Pinpoint the cell where the given text exists, returning its [X, Y] midpoint coordinate. 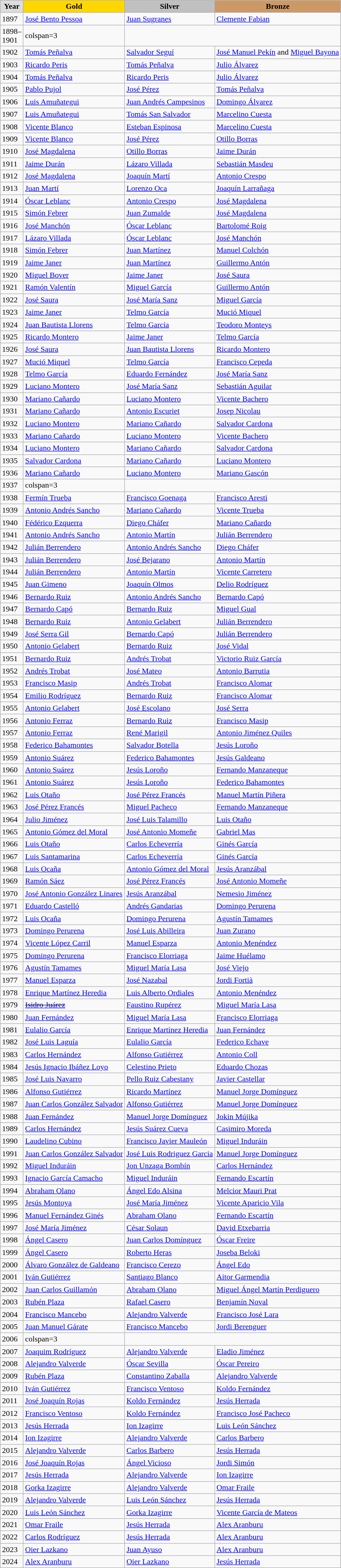
Javier Castellar [278, 1079]
Francisco Goenaga [170, 498]
Fermín Trueba [74, 498]
1996 [12, 1215]
1917 [12, 238]
1957 [12, 733]
Antonio Escuriet [170, 411]
1949 [12, 634]
1918 [12, 250]
2017 [12, 1475]
1998 [12, 1240]
2006 [12, 1339]
2022 [12, 1537]
Luis Alberto Ordiales [170, 993]
Silver [170, 7]
Juan Carlos Domínguez [170, 1240]
Ramón Valentín [74, 287]
José Serra Gil [74, 634]
Luis Santamarina [74, 856]
Salvador Botella [170, 745]
1951 [12, 659]
1979 [12, 1005]
Álvaro González de Galdeano [74, 1265]
Ángel Vicioso [170, 1463]
René Marigil [170, 733]
2004 [12, 1314]
1984 [12, 1067]
Salvador Seguí [170, 52]
Juan Martí [74, 189]
Francisco Aresti [278, 498]
Manuel Martín Piñera [278, 795]
1964 [12, 819]
Laudelino Cubino [74, 1141]
1923 [12, 312]
1944 [12, 572]
César Solaun [170, 1228]
Rafael Casero [170, 1302]
Miguel Pacheco [170, 807]
1907 [12, 114]
2024 [12, 1562]
Ángel Edo Alsina [170, 1191]
José Nazabal [170, 980]
Ricardo Martínez [170, 1091]
1970 [12, 894]
Mariano Gascón [278, 473]
Joaquim Rodríguez [74, 1351]
David Etxebarria [278, 1228]
Nemesio Jiménez [278, 894]
1913 [12, 189]
1927 [12, 362]
José Luis Abilleira [170, 931]
Juan Zumalde [170, 213]
Tomás San Salvador [170, 114]
1937 [12, 485]
1931 [12, 411]
José Antonio González Linares [74, 894]
1916 [12, 226]
Juan Zurano [278, 931]
1969 [12, 881]
Teodoro Monteys [278, 324]
Juan Andrés Campesinos [170, 102]
1988 [12, 1116]
José Bento Pessoa [74, 19]
1994 [12, 1191]
José Vidal [278, 646]
Joaquín Larrañaga [278, 189]
1914 [12, 201]
Fédérico Ezquerra [74, 522]
Carlos Rodríguez [74, 1537]
José Escolano [170, 708]
Bartolomé Roig [278, 226]
2021 [12, 1524]
2005 [12, 1326]
1945 [12, 584]
2001 [12, 1277]
1981 [12, 1030]
1933 [12, 436]
2013 [12, 1426]
Andrés Gandarias [170, 906]
1929 [12, 386]
1965 [12, 832]
1915 [12, 213]
1908 [12, 126]
Vicente García de Mateos [278, 1512]
1936 [12, 473]
Federico Echave [278, 1042]
Victorio Ruiz García [278, 659]
1974 [12, 943]
1946 [12, 597]
1968 [12, 869]
Bronze [278, 7]
Vicente Trueba [278, 510]
1940 [12, 522]
Jokin Mújika [278, 1116]
Constantino Zaballa [170, 1376]
Emilio Rodríguez [74, 696]
1991 [12, 1154]
1956 [12, 720]
Eduardo Castelló [74, 906]
1912 [12, 176]
1903 [12, 65]
Jesús Montoya [74, 1203]
1977 [12, 980]
1995 [12, 1203]
1934 [12, 448]
2008 [12, 1364]
1922 [12, 300]
Celestino Prieto [170, 1067]
Manuel Fernández Ginés [74, 1215]
2016 [12, 1463]
1983 [12, 1054]
Joseba Beloki [278, 1252]
1905 [12, 89]
Francisco Cerezo [170, 1265]
Francisco José Pacheco [278, 1413]
Ángel Edo [278, 1265]
José Mateo [170, 671]
Sebastián Masdeu [278, 163]
1902 [12, 52]
1960 [12, 770]
José Luis Navarro [74, 1079]
Isidro Juárez [74, 1005]
2011 [12, 1401]
2003 [12, 1302]
1941 [12, 535]
1958 [12, 745]
1978 [12, 993]
1989 [12, 1129]
1986 [12, 1091]
Benjamín Noval [278, 1302]
2014 [12, 1438]
1990 [12, 1141]
Juan Ayuso [170, 1549]
1993 [12, 1178]
1904 [12, 77]
Juan Sugranes [170, 19]
Ignacio García Camacho [74, 1178]
1924 [12, 324]
Vicente Carretero [278, 572]
Miguel Ángel Martín Perdiguero [278, 1289]
Antonio Coll [278, 1054]
1950 [12, 646]
Antonio Barrutia [278, 671]
Eduardo Fernández [170, 374]
Ramón Sáez [74, 881]
2020 [12, 1512]
Casimiro Moreda [278, 1129]
José Bejarano [170, 559]
1925 [12, 337]
1975 [12, 955]
Domingo Álvarez [278, 102]
1955 [12, 708]
1909 [12, 139]
Josep Nicolau [278, 411]
2007 [12, 1351]
Jordi Simón [278, 1463]
Antonio Jiménez Quiles [278, 733]
1954 [12, 696]
Jordi Berenguer [278, 1326]
Manuel Colchón [278, 250]
Jesús Ignacio Ibáñez Loyo [74, 1067]
1953 [12, 683]
Juan Gimeno [74, 584]
Aitor Garmendia [278, 1277]
1972 [12, 918]
Clemente Fabian [278, 19]
1920 [12, 275]
José Luis Laguía [74, 1042]
1921 [12, 287]
José Luis Rodriguez Garcia [170, 1154]
1973 [12, 931]
Miguel Bover [74, 275]
1906 [12, 102]
Francisco José Lara [278, 1314]
Pablo Pujol [74, 89]
1948 [12, 621]
1992 [12, 1166]
Óscar Sevilla [170, 1364]
1932 [12, 424]
1939 [12, 510]
2015 [12, 1450]
2019 [12, 1500]
2009 [12, 1376]
2002 [12, 1289]
Gold [74, 7]
1963 [12, 807]
1959 [12, 758]
2010 [12, 1389]
Vicente Aparicio Vila [278, 1203]
Julio Jiménez [74, 819]
Francisco Javier Mauleón [170, 1141]
Eduardo Chozas [278, 1067]
José Viejo [278, 968]
1987 [12, 1104]
Year [12, 7]
1999 [12, 1252]
José Manuel Pekín and Miguel Bayona [278, 52]
Jaime Huélamo [278, 955]
Pello Ruiz Cabestany [170, 1079]
1952 [12, 671]
Vicente López Carril [74, 943]
1935 [12, 461]
1982 [12, 1042]
Joaquín Olmos [170, 584]
Roberto Heras [170, 1252]
1976 [12, 968]
1966 [12, 844]
1897 [12, 19]
1942 [12, 547]
Faustino Rupérez [170, 1005]
Delio Rodríguez [278, 584]
Jon Unzaga Bombín [170, 1166]
2018 [12, 1487]
1943 [12, 559]
1910 [12, 151]
José Luis Talamillo [170, 819]
Francisco Cepeda [278, 362]
1930 [12, 399]
1947 [12, 609]
José Serra [278, 708]
Jesús Galdeano [278, 758]
Joaquín Martí [170, 176]
1971 [12, 906]
Óscar Freire [278, 1240]
1997 [12, 1228]
Lorenzo Oca [170, 189]
1985 [12, 1079]
Jordi Fortià [278, 980]
Óscar Pereiro [278, 1364]
1962 [12, 795]
Eladio Jiménez [278, 1351]
1911 [12, 163]
Miguel Gual [278, 609]
Sebastián Aguilar [278, 386]
Esteban Espinosa [170, 126]
1967 [12, 856]
Juan Manuel Gárate [74, 1326]
1928 [12, 374]
2012 [12, 1413]
Melcior Mauri Prat [278, 1191]
Santiago Blanco [170, 1277]
Jesús Suárez Cueva [170, 1129]
1926 [12, 349]
1898–1901 [12, 36]
Gabriel Mas [278, 832]
2023 [12, 1549]
1938 [12, 498]
1919 [12, 263]
1961 [12, 782]
1980 [12, 1017]
2000 [12, 1265]
Juan Carlos Guillamón [74, 1289]
